Provide the (x, y) coordinate of the cell's center where the given text is located.  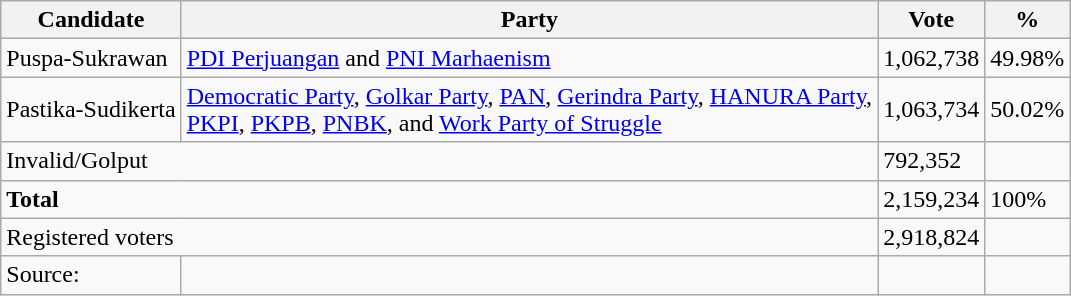
49.98% (1028, 58)
792,352 (932, 161)
1,062,738 (932, 58)
Party (530, 20)
Vote (932, 20)
50.02% (1028, 110)
Source: (91, 275)
Invalid/Golput (440, 161)
2,918,824 (932, 237)
% (1028, 20)
1,063,734 (932, 110)
PDI Perjuangan and PNI Marhaenism (530, 58)
100% (1028, 199)
2,159,234 (932, 199)
Pastika-Sudikerta (91, 110)
Candidate (91, 20)
Democratic Party, Golkar Party, PAN, Gerindra Party, HANURA Party,PKPI, PKPB, PNBK, and Work Party of Struggle (530, 110)
Puspa-Sukrawan (91, 58)
Registered voters (440, 237)
Total (440, 199)
